Locate the cell with the specified text and output its (x, y) center coordinate. 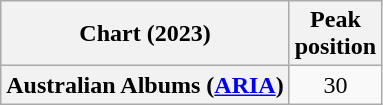
Chart (2023) (145, 34)
30 (335, 85)
Peakposition (335, 34)
Australian Albums (ARIA) (145, 85)
